Provide the (x, y) coordinate of the cell's center where the given text is located.  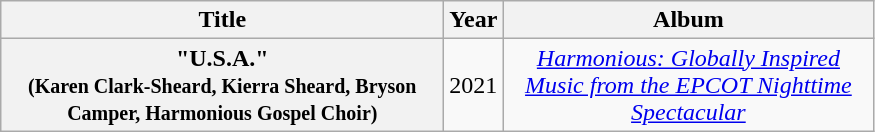
Album (688, 20)
Title (222, 20)
Harmonious: Globally Inspired Music from the EPCOT Nighttime Spectacular (688, 85)
"U.S.A."(Karen Clark-Sheard, Kierra Sheard, Bryson Camper, Harmonious Gospel Choir) (222, 85)
Year (474, 20)
2021 (474, 85)
